Capture the cell that displays the provided text and extract its (X, Y) central coordinate. 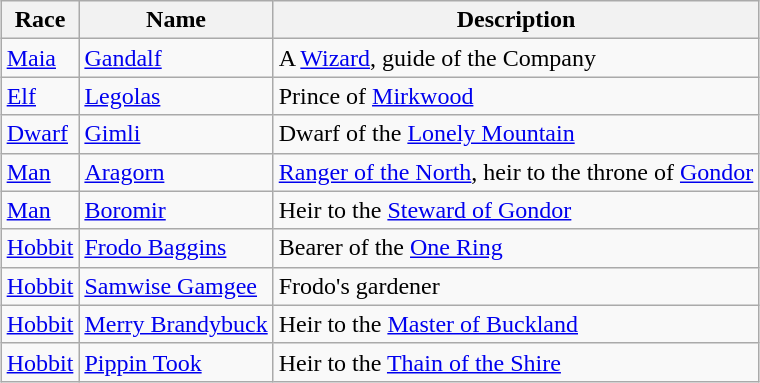
Description (516, 20)
Ranger of the North, heir to the throne of Gondor (516, 172)
Bearer of the One Ring (516, 248)
Prince of Mirkwood (516, 96)
Race (40, 20)
Heir to the Master of Buckland (516, 324)
Frodo's gardener (516, 286)
Name (176, 20)
Heir to the Thain of the Shire (516, 362)
Merry Brandybuck (176, 324)
Heir to the Steward of Gondor (516, 210)
Legolas (176, 96)
Dwarf of the Lonely Mountain (516, 134)
Elf (40, 96)
Gandalf (176, 58)
Samwise Gamgee (176, 286)
Dwarf (40, 134)
Frodo Baggins (176, 248)
A Wizard, guide of the Company (516, 58)
Boromir (176, 210)
Aragorn (176, 172)
Maia (40, 58)
Pippin Took (176, 362)
Gimli (176, 134)
